Pinpoint the cell where the given text exists, returning its (x, y) midpoint coordinate. 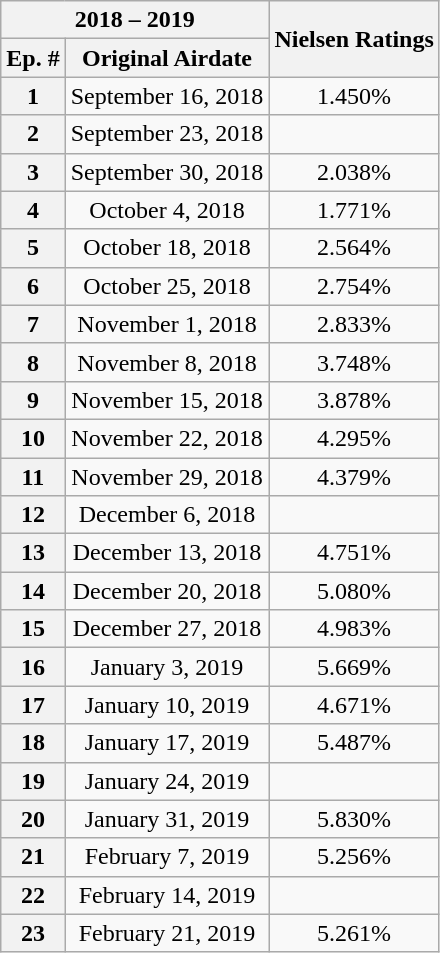
16 (33, 667)
January 17, 2019 (167, 743)
6 (33, 286)
5.261% (354, 933)
5.830% (354, 819)
November 15, 2018 (167, 400)
February 7, 2019 (167, 857)
5.669% (354, 667)
10 (33, 438)
17 (33, 705)
4.751% (354, 553)
Nielsen Ratings (354, 39)
2.833% (354, 324)
November 29, 2018 (167, 477)
11 (33, 477)
3 (33, 172)
4 (33, 210)
December 13, 2018 (167, 553)
5.256% (354, 857)
21 (33, 857)
December 20, 2018 (167, 591)
1.771% (354, 210)
November 1, 2018 (167, 324)
9 (33, 400)
December 27, 2018 (167, 629)
2 (33, 134)
1.450% (354, 96)
18 (33, 743)
7 (33, 324)
12 (33, 515)
October 25, 2018 (167, 286)
4.295% (354, 438)
4.671% (354, 705)
13 (33, 553)
February 21, 2019 (167, 933)
4.379% (354, 477)
3.748% (354, 362)
3.878% (354, 400)
2.564% (354, 248)
October 18, 2018 (167, 248)
23 (33, 933)
January 10, 2019 (167, 705)
Original Airdate (167, 58)
September 30, 2018 (167, 172)
2.038% (354, 172)
8 (33, 362)
January 31, 2019 (167, 819)
January 24, 2019 (167, 781)
1 (33, 96)
14 (33, 591)
20 (33, 819)
December 6, 2018 (167, 515)
January 3, 2019 (167, 667)
2018 – 2019 (135, 20)
February 14, 2019 (167, 895)
5.487% (354, 743)
22 (33, 895)
November 22, 2018 (167, 438)
5.080% (354, 591)
September 23, 2018 (167, 134)
October 4, 2018 (167, 210)
2.754% (354, 286)
19 (33, 781)
5 (33, 248)
Ep. # (33, 58)
15 (33, 629)
September 16, 2018 (167, 96)
4.983% (354, 629)
November 8, 2018 (167, 362)
